Provide the [X, Y] coordinate of the cell's center where the given text is located.  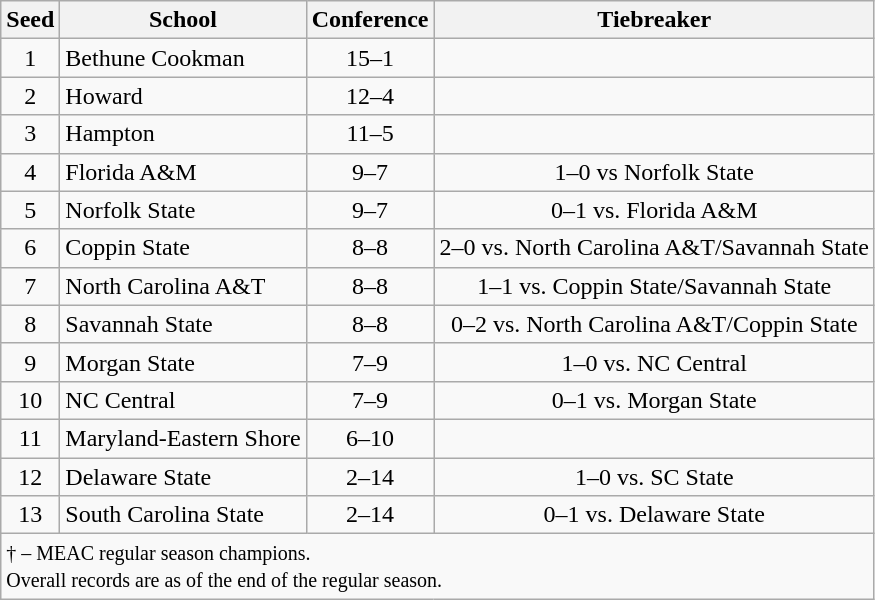
Howard [183, 96]
1 [30, 58]
Maryland-Eastern Shore [183, 438]
Bethune Cookman [183, 58]
0–1 vs. Morgan State [654, 400]
0–1 vs. Florida A&M [654, 210]
South Carolina State [183, 515]
Norfolk State [183, 210]
1–0 vs Norfolk State [654, 172]
Coppin State [183, 248]
NC Central [183, 400]
† – MEAC regular season champions.Overall records are as of the end of the regular season. [438, 566]
School [183, 20]
Morgan State [183, 362]
5 [30, 210]
1–1 vs. Coppin State/Savannah State [654, 286]
2–0 vs. North Carolina A&T/Savannah State [654, 248]
6–10 [370, 438]
9 [30, 362]
1–0 vs. SC State [654, 477]
8 [30, 324]
Conference [370, 20]
Tiebreaker [654, 20]
11–5 [370, 134]
Hampton [183, 134]
Florida A&M [183, 172]
12–4 [370, 96]
2 [30, 96]
15–1 [370, 58]
13 [30, 515]
10 [30, 400]
1–0 vs. NC Central [654, 362]
12 [30, 477]
Savannah State [183, 324]
6 [30, 248]
Delaware State [183, 477]
0–1 vs. Delaware State [654, 515]
0–2 vs. North Carolina A&T/Coppin State [654, 324]
11 [30, 438]
North Carolina A&T [183, 286]
4 [30, 172]
3 [30, 134]
Seed [30, 20]
7 [30, 286]
